Provide the [X, Y] coordinate of the cell's center where the given text is located.  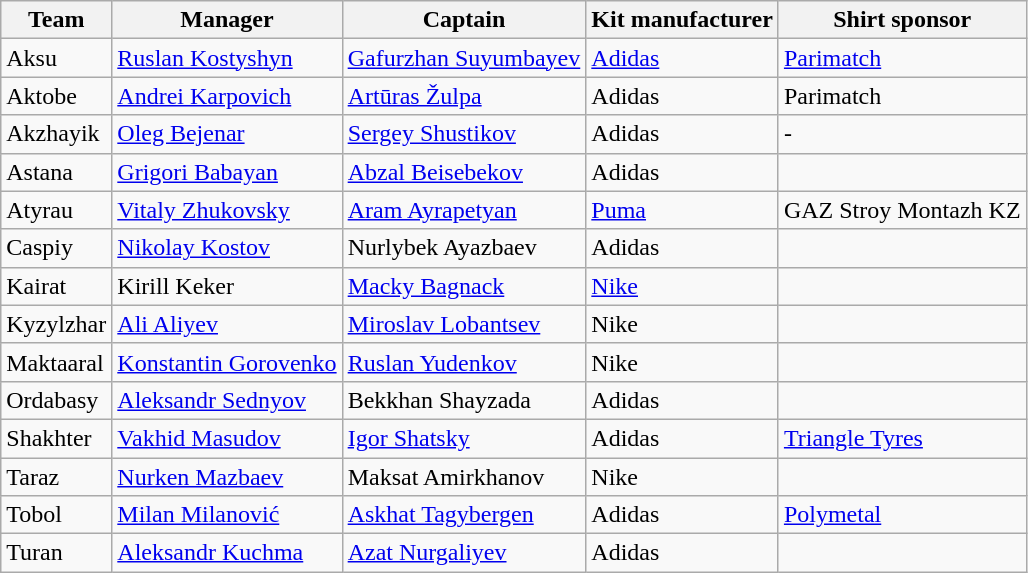
Kirill Keker [227, 286]
Aleksandr Sednyov [227, 400]
Aleksandr Kuchma [227, 553]
Turan [56, 553]
Atyrau [56, 210]
Gafurzhan Suyumbayev [464, 58]
Manager [227, 20]
Taraz [56, 477]
Ali Aliyev [227, 324]
- [902, 134]
Vitaly Zhukovsky [227, 210]
Ordabasy [56, 400]
Team [56, 20]
Akzhayik [56, 134]
Azat Nurgaliyev [464, 553]
Polymetal [902, 515]
GAZ Stroy Montazh KZ [902, 210]
Abzal Beisebekov [464, 172]
Grigori Babayan [227, 172]
Igor Shatsky [464, 438]
Sergey Shustikov [464, 134]
Kyzylzhar [56, 324]
Askhat Tagybergen [464, 515]
Ruslan Kostyshyn [227, 58]
Miroslav Lobantsev [464, 324]
Maksat Amirkhanov [464, 477]
Nikolay Kostov [227, 248]
Puma [682, 210]
Shirt sponsor [902, 20]
Aram Ayrapetyan [464, 210]
Bekkhan Shayzada [464, 400]
Aksu [56, 58]
Astana [56, 172]
Kairat [56, 286]
Aktobe [56, 96]
Konstantin Gorovenko [227, 362]
Captain [464, 20]
Tobol [56, 515]
Andrei Karpovich [227, 96]
Vakhid Masudov [227, 438]
Kit manufacturer [682, 20]
Oleg Bejenar [227, 134]
Artūras Žulpa [464, 96]
Shakhter [56, 438]
Nurken Mazbaev [227, 477]
Milan Milanović [227, 515]
Triangle Tyres [902, 438]
Macky Bagnack [464, 286]
Ruslan Yudenkov [464, 362]
Maktaaral [56, 362]
Caspiy [56, 248]
Nurlybek Ayazbaev [464, 248]
